Return the (x, y) coordinate for the center point of the cell that contains the specified text.  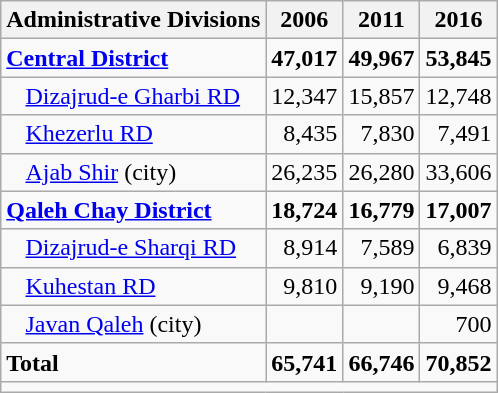
6,839 (458, 248)
15,857 (382, 96)
26,280 (382, 172)
Qaleh Chay District (134, 210)
70,852 (458, 362)
65,741 (304, 362)
9,468 (458, 286)
53,845 (458, 58)
Dizajrud-e Sharqi RD (134, 248)
8,914 (304, 248)
33,606 (458, 172)
8,435 (304, 134)
Khezerlu RD (134, 134)
2011 (382, 20)
Ajab Shir (city) (134, 172)
16,779 (382, 210)
Dizajrud-e Gharbi RD (134, 96)
12,748 (458, 96)
2006 (304, 20)
700 (458, 324)
47,017 (304, 58)
26,235 (304, 172)
49,967 (382, 58)
Kuhestan RD (134, 286)
18,724 (304, 210)
7,491 (458, 134)
9,810 (304, 286)
12,347 (304, 96)
Administrative Divisions (134, 20)
Total (134, 362)
7,830 (382, 134)
66,746 (382, 362)
17,007 (458, 210)
Central District (134, 58)
Javan Qaleh (city) (134, 324)
9,190 (382, 286)
2016 (458, 20)
7,589 (382, 248)
